Capture the cell that displays the provided text and extract its [x, y] central coordinate. 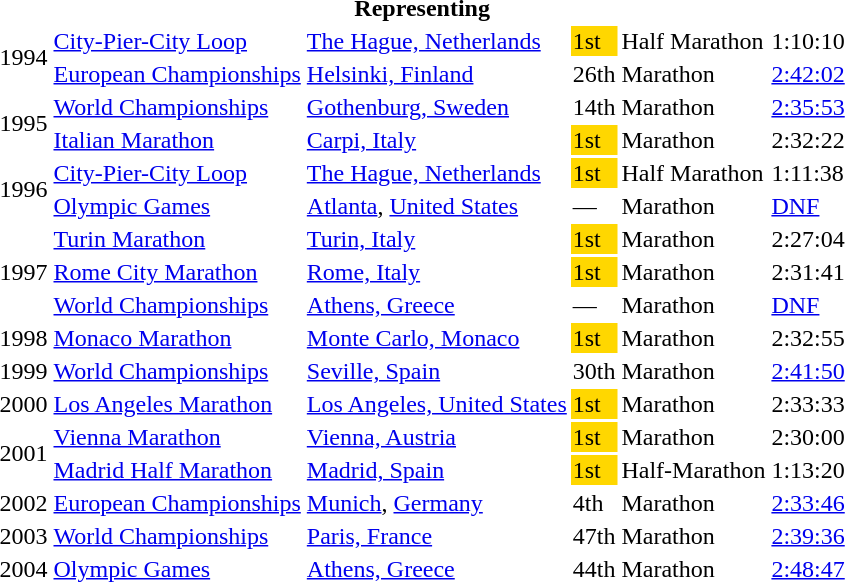
Monte Carlo, Monaco [436, 338]
Turin Marathon [177, 239]
Rome City Marathon [177, 272]
Madrid, Spain [436, 470]
47th [594, 536]
Helsinki, Finland [436, 74]
Atlanta, United States [436, 206]
Gothenburg, Sweden [436, 107]
30th [594, 371]
Madrid Half Marathon [177, 470]
26th [594, 74]
Paris, France [436, 536]
Vienna Marathon [177, 437]
Seville, Spain [436, 371]
Olympic Games [177, 206]
Rome, Italy [436, 272]
Athens, Greece [436, 305]
Los Angeles Marathon [177, 404]
Carpi, Italy [436, 140]
4th [594, 503]
Italian Marathon [177, 140]
14th [594, 107]
Los Angeles, United States [436, 404]
Turin, Italy [436, 239]
Half-Marathon [694, 470]
Munich, Germany [436, 503]
Vienna, Austria [436, 437]
Monaco Marathon [177, 338]
